Extract the [x, y] coordinate from the center of the cell holding the provided text.  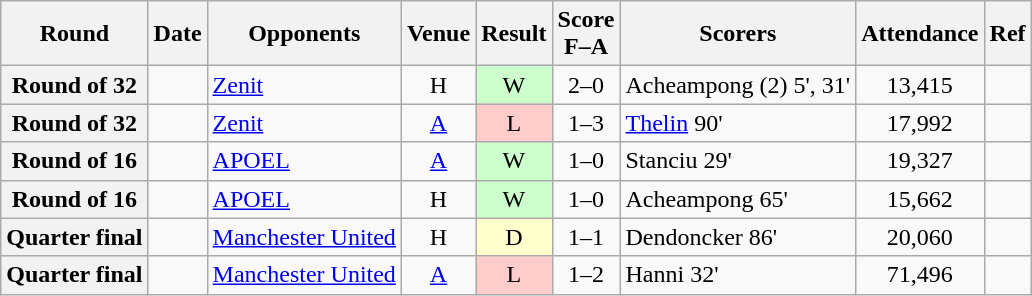
Opponents [304, 34]
Round [74, 34]
15,662 [920, 199]
13,415 [920, 85]
ScoreF–A [586, 34]
Acheampong (2) 5', 31' [738, 85]
Result [514, 34]
2–0 [586, 85]
Scorers [738, 34]
17,992 [920, 123]
Stanciu 29' [738, 161]
Acheampong 65' [738, 199]
19,327 [920, 161]
1–1 [586, 237]
D [514, 237]
Ref [1008, 34]
Hanni 32' [738, 275]
Venue [438, 34]
Dendoncker 86' [738, 237]
Attendance [920, 34]
1–2 [586, 275]
Thelin 90' [738, 123]
71,496 [920, 275]
Date [178, 34]
20,060 [920, 237]
1–3 [586, 123]
